Return the (X, Y) coordinate for the center point of the cell that contains the specified text.  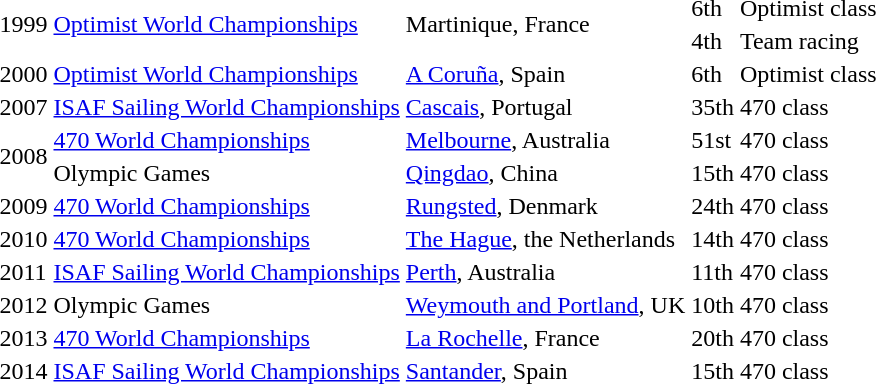
Rungsted, Denmark (545, 206)
La Rochelle, France (545, 338)
Melbourne, Australia (545, 140)
Cascais, Portugal (545, 107)
14th (713, 239)
Optimist World Championships (226, 74)
Weymouth and Portland, UK (545, 305)
6th (713, 74)
A Coruña, Spain (545, 74)
The Hague, the Netherlands (545, 239)
11th (713, 272)
35th (713, 107)
4th (713, 41)
24th (713, 206)
51st (713, 140)
15th (713, 173)
10th (713, 305)
Qingdao, China (545, 173)
20th (713, 338)
Perth, Australia (545, 272)
